Return (X, Y) of the center of cell containing provided text 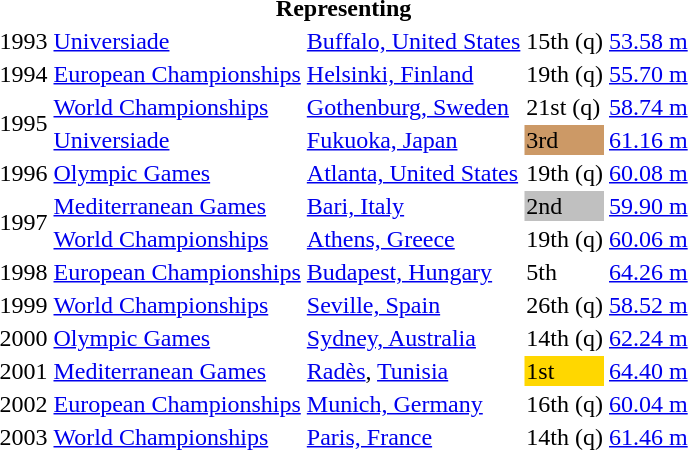
Munich, Germany (414, 404)
3rd (565, 140)
5th (565, 272)
Radès, Tunisia (414, 371)
14th (q) (565, 338)
1st (565, 371)
Gothenburg, Sweden (414, 107)
16th (q) (565, 404)
Athens, Greece (414, 239)
Budapest, Hungary (414, 272)
Seville, Spain (414, 305)
26th (q) (565, 305)
Fukuoka, Japan (414, 140)
Helsinki, Finland (414, 74)
Atlanta, United States (414, 173)
Bari, Italy (414, 206)
15th (q) (565, 41)
2nd (565, 206)
Buffalo, United States (414, 41)
21st (q) (565, 107)
Sydney, Australia (414, 338)
